Scan for the cell matching the given text and deliver its [x, y] coordinate at center. 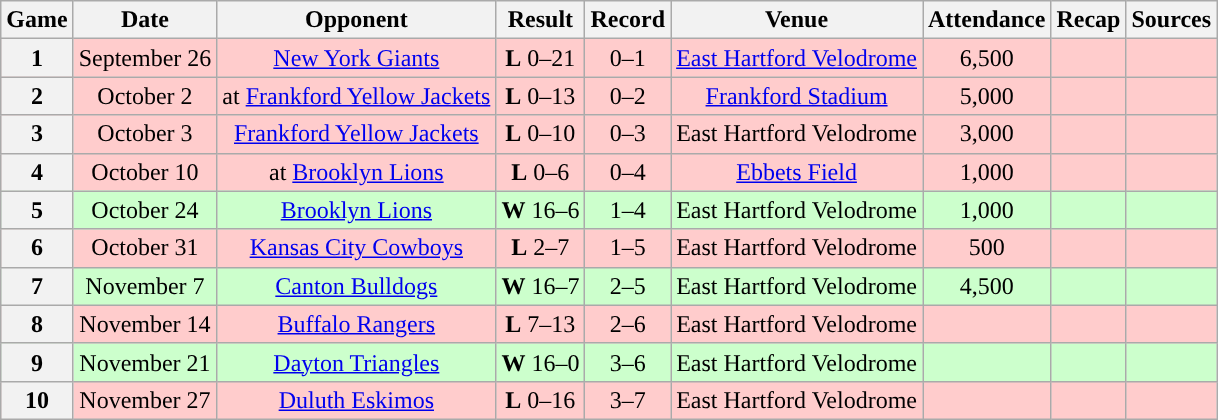
L 7–13 [540, 324]
2–5 [628, 286]
2–6 [628, 324]
L 0–6 [540, 172]
L 0–10 [540, 134]
Frankford Stadium [797, 96]
L 0–16 [540, 400]
W 16–0 [540, 362]
September 26 [145, 58]
Duluth Eskimos [356, 400]
Venue [797, 20]
Game [37, 20]
3–6 [628, 362]
6,500 [986, 58]
Recap [1088, 20]
Canton Bulldogs [356, 286]
4 [37, 172]
0–1 [628, 58]
5 [37, 210]
6 [37, 248]
1 [37, 58]
4,500 [986, 286]
500 [986, 248]
7 [37, 286]
at Brooklyn Lions [356, 172]
Ebbets Field [797, 172]
2 [37, 96]
Attendance [986, 20]
Brooklyn Lions [356, 210]
Sources [1172, 20]
November 27 [145, 400]
November 14 [145, 324]
3 [37, 134]
Frankford Yellow Jackets [356, 134]
1–5 [628, 248]
Dayton Triangles [356, 362]
L 2–7 [540, 248]
3–7 [628, 400]
Date [145, 20]
October 24 [145, 210]
0–3 [628, 134]
Result [540, 20]
8 [37, 324]
W 16–7 [540, 286]
October 2 [145, 96]
Buffalo Rangers [356, 324]
10 [37, 400]
Opponent [356, 20]
0–4 [628, 172]
L 0–13 [540, 96]
October 31 [145, 248]
Kansas City Cowboys [356, 248]
November 21 [145, 362]
9 [37, 362]
October 10 [145, 172]
November 7 [145, 286]
0–2 [628, 96]
October 3 [145, 134]
L 0–21 [540, 58]
Record [628, 20]
W 16–6 [540, 210]
1–4 [628, 210]
at Frankford Yellow Jackets [356, 96]
3,000 [986, 134]
5,000 [986, 96]
New York Giants [356, 58]
